Find where the given text appears and provide that cell's center as [X, Y] coordinate. 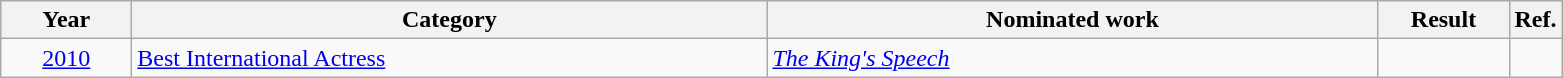
Year [66, 20]
Result [1444, 20]
2010 [66, 58]
Best International Actress [450, 58]
Nominated work [1072, 20]
The King's Speech [1072, 58]
Ref. [1536, 20]
Category [450, 20]
